Pinpoint the cell where the given text exists, returning its [x, y] midpoint coordinate. 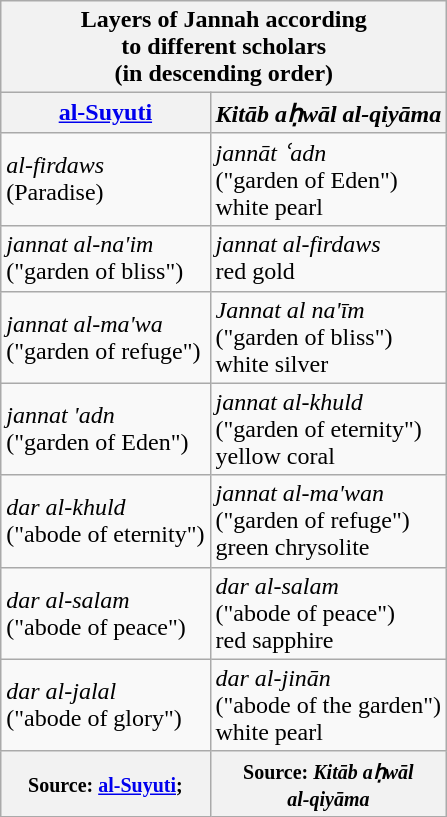
dar al-khuld ("abode of eternity") [106, 521]
jannat al-na'im ("garden of bliss") [106, 258]
dar al-salam ("abode of peace")red sapphire [328, 613]
jannat al-ma'wa ("garden of refuge") [106, 337]
al-firdaws (Paradise) [106, 179]
jannat al-khuld ("garden of eternity")yellow coral [328, 429]
dar al-jalal ("abode of glory") [106, 705]
dar al-salam ("abode of peace") [106, 613]
Source: Kitāb aḥwāl al-qiyāma [328, 784]
Jannat al na'īm ("garden of bliss") white silver [328, 337]
Source: al-Suyuti; [106, 784]
al-Suyuti [106, 113]
jannat al-firdawsred gold [328, 258]
jannat al-ma'wan("garden of refuge")green chrysolite [328, 521]
Kitāb aḥwāl al-qiyāma [328, 113]
dar al-jinān ("abode of the garden")white pearl [328, 705]
Layers of Jannah accordingto different scholars(in descending order) [224, 47]
jannāt ʿadn("garden of Eden") white pearl [328, 179]
jannat 'adn ("garden of Eden") [106, 429]
